Search for the cell housing the specified text and yield its (x, y) center coordinate. 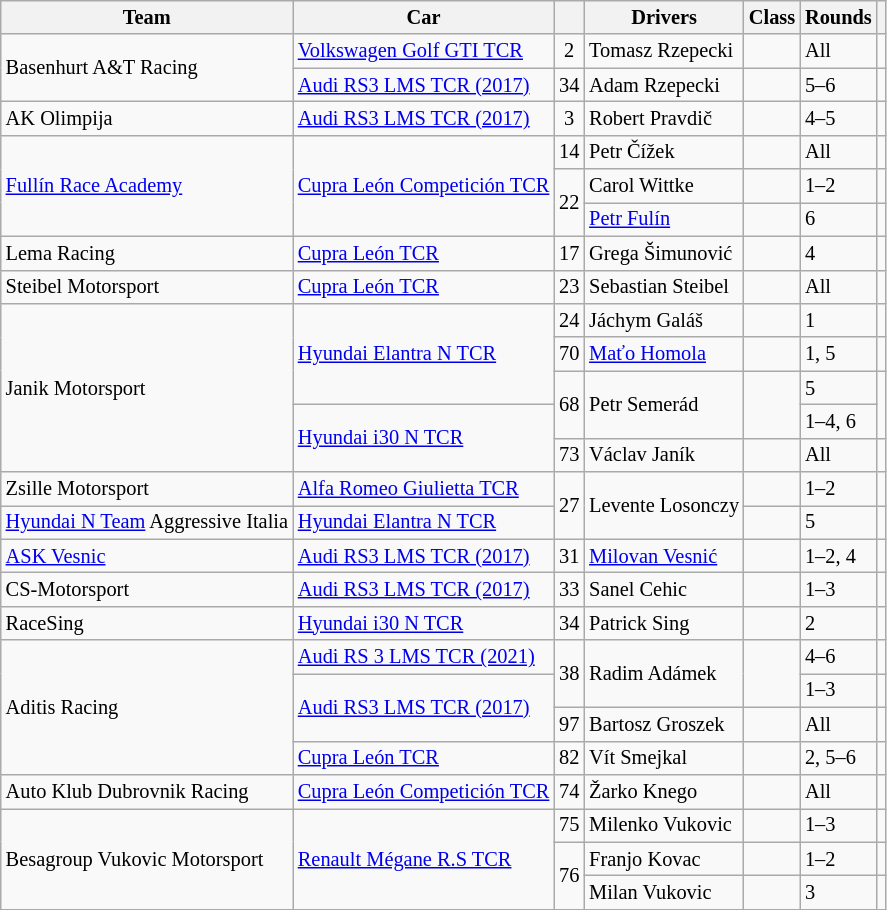
82 (569, 758)
Audi RS 3 LMS TCR (2021) (424, 657)
68 (569, 404)
23 (569, 287)
4–5 (838, 118)
AK Olimpija (147, 118)
Václav Janík (664, 455)
Petr Semerád (664, 404)
Radim Adámek (664, 674)
Class (772, 17)
Patrick Sing (664, 623)
74 (569, 791)
Volkswagen Golf GTI TCR (424, 51)
Aditis Racing (147, 708)
31 (569, 556)
14 (569, 152)
6 (838, 219)
Bartosz Groszek (664, 724)
97 (569, 724)
Maťo Homola (664, 354)
Levente Losonczy (664, 506)
17 (569, 253)
CS-Motorsport (147, 589)
Auto Klub Dubrovnik Racing (147, 791)
Vít Smejkal (664, 758)
Sanel Cehic (664, 589)
RaceSing (147, 623)
ASK Vesnic (147, 556)
Milenko Vukovic (664, 825)
Car (424, 17)
Robert Pravdič (664, 118)
Rounds (838, 17)
Steibel Motorsport (147, 287)
Basenhurt A&T Racing (147, 68)
Grega Šimunović (664, 253)
1 (838, 320)
Carol Wittke (664, 186)
70 (569, 354)
75 (569, 825)
22 (569, 202)
4 (838, 253)
Jáchym Galáš (664, 320)
Renault Mégane R.S TCR (424, 858)
73 (569, 455)
4–6 (838, 657)
Hyundai N Team Aggressive Italia (147, 522)
Janik Motorsport (147, 387)
5–6 (838, 85)
1, 5 (838, 354)
2, 5–6 (838, 758)
Adam Rzepecki (664, 85)
Fullín Race Academy (147, 186)
Tomasz Rzepecki (664, 51)
Zsille Motorsport (147, 489)
Besagroup Vukovic Motorsport (147, 858)
Petr Fulín (664, 219)
Milan Vukovic (664, 892)
Team (147, 17)
1–2, 4 (838, 556)
Alfa Romeo Giulietta TCR (424, 489)
24 (569, 320)
Žarko Knego (664, 791)
33 (569, 589)
38 (569, 674)
Milovan Vesnić (664, 556)
1–4, 6 (838, 421)
Petr Čížek (664, 152)
27 (569, 506)
Drivers (664, 17)
Franjo Kovac (664, 859)
Lema Racing (147, 253)
76 (569, 876)
Sebastian Steibel (664, 287)
